Provide the (x, y) coordinate of the cell's center where the given text is located.  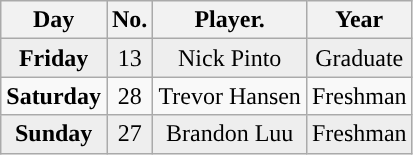
28 (129, 96)
Player. (230, 20)
Brandon Luu (230, 134)
13 (129, 58)
Day (54, 20)
Friday (54, 58)
Year (359, 20)
Graduate (359, 58)
Sunday (54, 134)
Saturday (54, 96)
Nick Pinto (230, 58)
27 (129, 134)
No. (129, 20)
Trevor Hansen (230, 96)
